Locate the cell with the specified text and output its (X, Y) center coordinate. 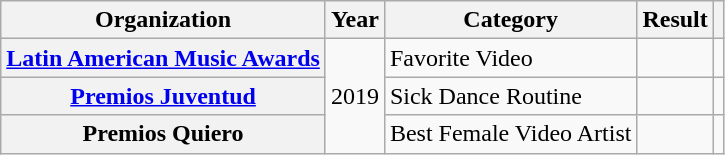
Best Female Video Artist (510, 134)
Premios Juventud (164, 96)
Organization (164, 20)
Sick Dance Routine (510, 96)
Category (510, 20)
Favorite Video (510, 58)
Result (675, 20)
Latin American Music Awards (164, 58)
Year (354, 20)
2019 (354, 96)
Premios Quiero (164, 134)
